Determine the (x, y) coordinate at the center of the cell enclosing the given text.  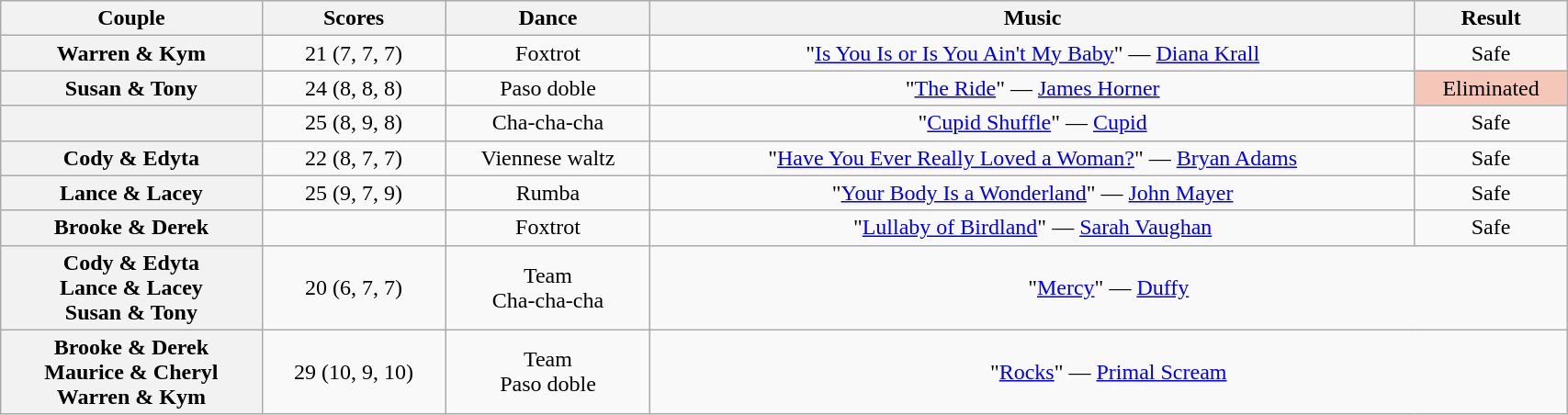
25 (9, 7, 9) (354, 193)
Lance & Lacey (131, 193)
"The Ride" — James Horner (1032, 88)
Paso doble (547, 88)
Result (1490, 18)
TeamCha-cha-cha (547, 287)
Eliminated (1490, 88)
22 (8, 7, 7) (354, 158)
Brooke & Derek (131, 228)
Cody & EdytaLance & LaceySusan & Tony (131, 287)
Music (1032, 18)
Susan & Tony (131, 88)
24 (8, 8, 8) (354, 88)
Scores (354, 18)
"Is You Is or Is You Ain't My Baby" — Diana Krall (1032, 53)
"Rocks" — Primal Scream (1109, 372)
Rumba (547, 193)
20 (6, 7, 7) (354, 287)
Couple (131, 18)
Warren & Kym (131, 53)
"Your Body Is a Wonderland" — John Mayer (1032, 193)
25 (8, 9, 8) (354, 123)
Dance (547, 18)
29 (10, 9, 10) (354, 372)
21 (7, 7, 7) (354, 53)
"Lullaby of Birdland" — Sarah Vaughan (1032, 228)
Cody & Edyta (131, 158)
"Cupid Shuffle" — Cupid (1032, 123)
"Mercy" — Duffy (1109, 287)
Cha-cha-cha (547, 123)
Viennese waltz (547, 158)
TeamPaso doble (547, 372)
"Have You Ever Really Loved a Woman?" — Bryan Adams (1032, 158)
Brooke & DerekMaurice & CherylWarren & Kym (131, 372)
